Output the (x, y) coordinate of the center of the cell containing the given text.  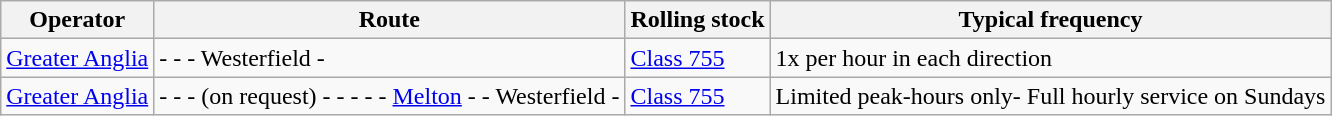
- - - Westerfield - (390, 58)
Rolling stock (698, 20)
Typical frequency (1050, 20)
Operator (78, 20)
Limited peak-hours only- Full hourly service on Sundays (1050, 96)
1x per hour in each direction (1050, 58)
Route (390, 20)
- - - (on request) - - - - - Melton - - Westerfield - (390, 96)
